Detect which cell encompasses the target text, then output its (x, y) center coordinate. 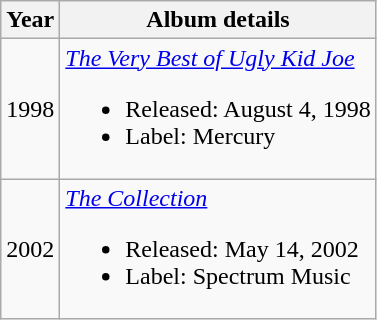
Year (30, 20)
1998 (30, 109)
The Very Best of Ugly Kid JoeReleased: August 4, 1998Label: Mercury (218, 109)
The CollectionReleased: May 14, 2002Label: Spectrum Music (218, 249)
Album details (218, 20)
2002 (30, 249)
